For the text-containing cell, return its midpoint in [x, y] coordinate format. 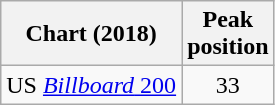
33 [228, 85]
Peakposition [228, 34]
US Billboard 200 [92, 85]
Chart (2018) [92, 34]
